Return the [X, Y] coordinate for the center point of the cell that contains the specified text.  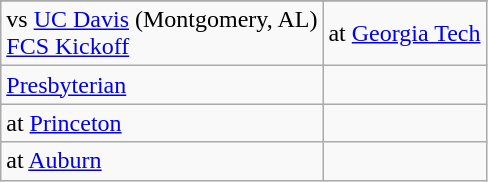
at Georgia Tech [404, 34]
vs UC Davis (Montgomery, AL)FCS Kickoff [162, 34]
at Auburn [162, 161]
at Princeton [162, 123]
Presbyterian [162, 85]
